Return the (X, Y) coordinate for the center point of the cell that contains the specified text.  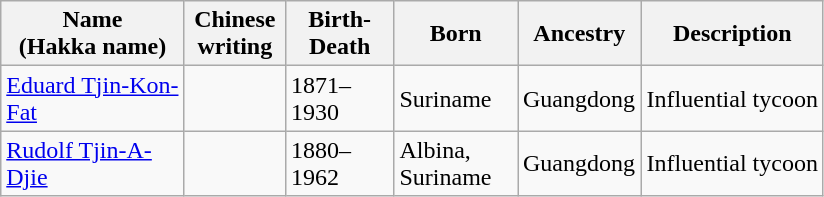
Albina, Suriname (456, 164)
Description (732, 34)
Name(Hakka name) (93, 34)
1880–1962 (340, 164)
Ancestry (580, 34)
Chinese writing (234, 34)
1871–1930 (340, 98)
Eduard Tjin-Kon-Fat (93, 98)
Born (456, 34)
Rudolf Tjin-A-Djie (93, 164)
Birth-Death (340, 34)
Suriname (456, 98)
